Provide the [x, y] coordinate of the cell's center where the given text is located.  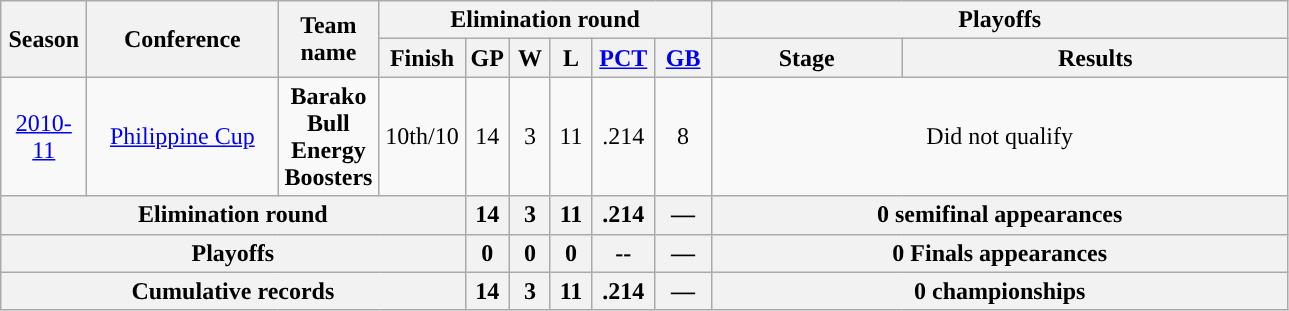
Conference [182, 39]
0 semifinal appearances [1000, 215]
Barako Bull Energy Boosters [328, 136]
Team name [328, 39]
10th/10 [422, 136]
0 championships [1000, 291]
L [570, 58]
W [530, 58]
Stage [806, 58]
-- [624, 253]
Did not qualify [1000, 136]
PCT [624, 58]
8 [683, 136]
Finish [422, 58]
0 Finals appearances [1000, 253]
Season [44, 39]
Cumulative records [233, 291]
GP [487, 58]
2010-11 [44, 136]
Results [1095, 58]
Philippine Cup [182, 136]
GB [683, 58]
